Return [x, y] of the center of cell containing provided text 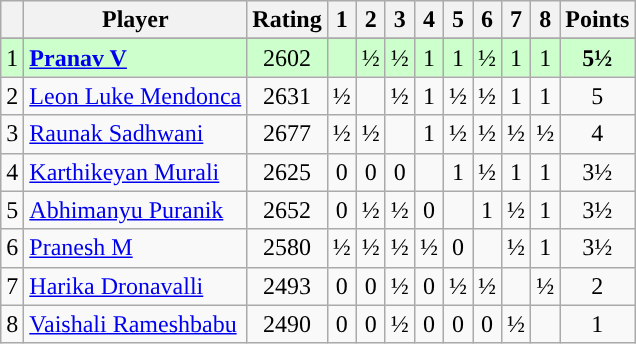
Points [598, 20]
2677 [287, 134]
2631 [287, 96]
2493 [287, 286]
2580 [287, 248]
Rating [287, 20]
2652 [287, 210]
Karthikeyan Murali [136, 172]
Pranesh M [136, 248]
Pranav V [136, 58]
2602 [287, 58]
Raunak Sadhwani [136, 134]
Harika Dronavalli [136, 286]
Abhimanyu Puranik [136, 210]
Vaishali Rameshbabu [136, 324]
Player [136, 20]
5½ [598, 58]
2625 [287, 172]
Leon Luke Mendonca [136, 96]
2490 [287, 324]
